Output the (x, y) coordinate of the center of the cell containing the given text.  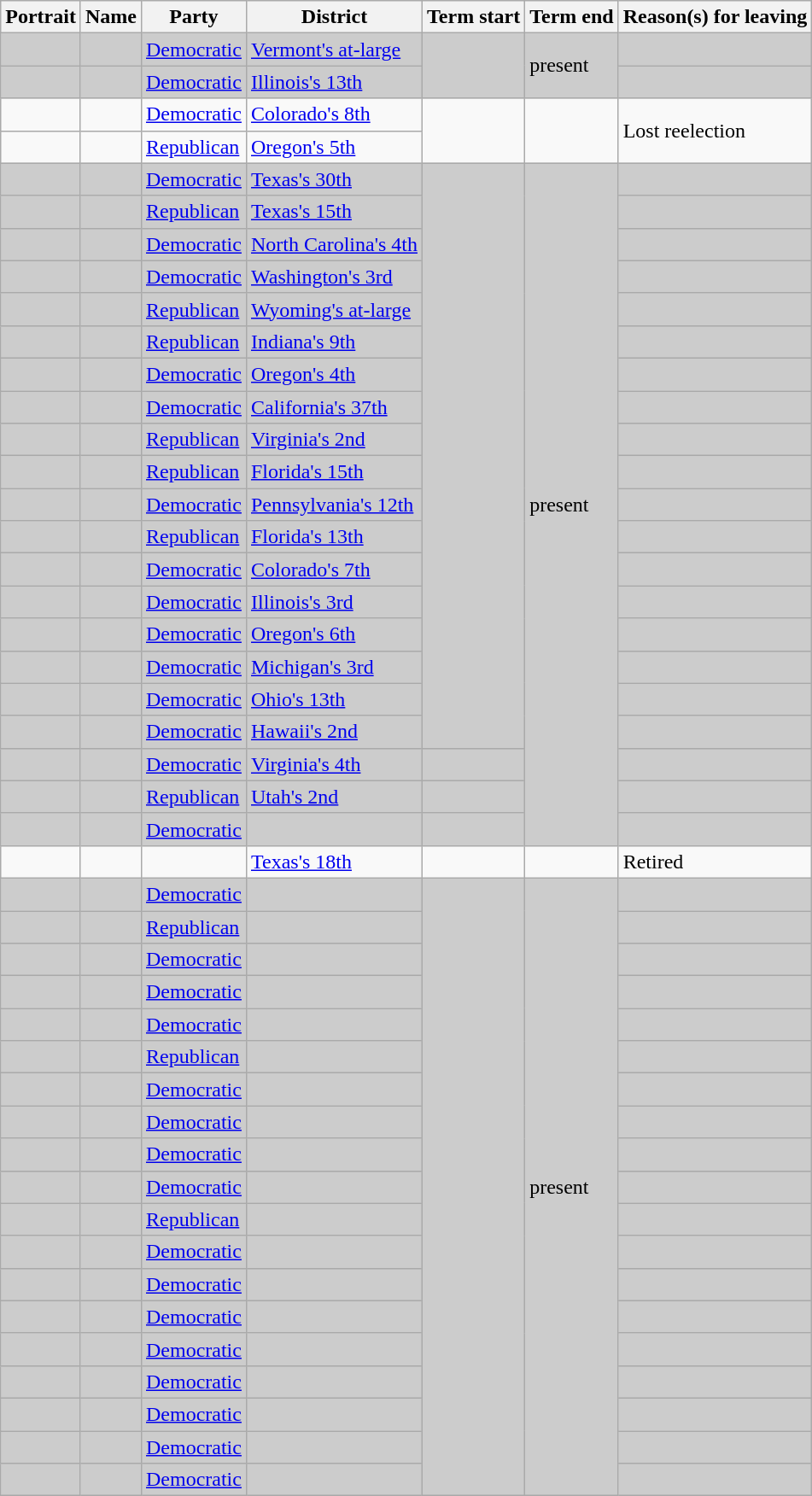
Vermont's at-large (334, 50)
Portrait (41, 17)
District (334, 17)
Oregon's 4th (334, 374)
Term end (572, 17)
Illinois's 3rd (334, 602)
California's 37th (334, 407)
Indiana's 9th (334, 342)
Oregon's 6th (334, 634)
Texas's 30th (334, 179)
Ohio's 13th (334, 699)
North Carolina's 4th (334, 244)
Hawaii's 2nd (334, 732)
Party (193, 17)
Virginia's 4th (334, 764)
Texas's 18th (334, 862)
Reason(s) for leaving (716, 17)
Utah's 2nd (334, 797)
Colorado's 7th (334, 570)
Florida's 13th (334, 537)
Name (111, 17)
Oregon's 5th (334, 147)
Pennsylvania's 12th (334, 505)
Washington's 3rd (334, 277)
Retired (716, 862)
Michigan's 3rd (334, 667)
Texas's 15th (334, 212)
Wyoming's at-large (334, 309)
Virginia's 2nd (334, 440)
Illinois's 13th (334, 82)
Lost reelection (716, 131)
Term start (474, 17)
Florida's 15th (334, 472)
Colorado's 8th (334, 114)
